Detect which cell encompasses the target text, then output its (X, Y) center coordinate. 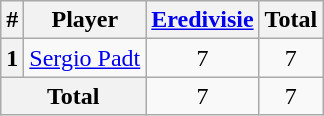
Sergio Padt (85, 58)
Eredivisie (202, 20)
1 (12, 58)
# (12, 20)
Player (85, 20)
